Find where the given text appears and provide that cell's center as (X, Y) coordinate. 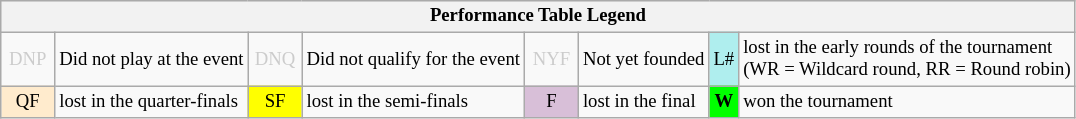
DNQ (275, 60)
lost in the semi-finals (413, 102)
F (551, 102)
DNP (28, 60)
lost in the early rounds of the tournament(WR = Wildcard round, RR = Round robin) (907, 60)
won the tournament (907, 102)
L# (724, 60)
Did not play at the event (152, 60)
Not yet founded (643, 60)
Performance Table Legend (538, 16)
lost in the final (643, 102)
NYF (551, 60)
W (724, 102)
SF (275, 102)
Did not qualify for the event (413, 60)
lost in the quarter-finals (152, 102)
QF (28, 102)
